For the text-containing cell, return its midpoint in (X, Y) coordinate format. 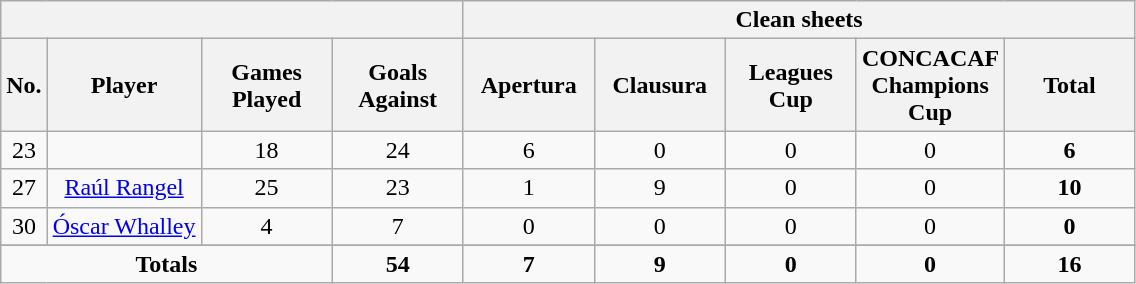
Player (124, 85)
16 (1070, 264)
Apertura (528, 85)
10 (1070, 188)
Óscar Whalley (124, 226)
24 (398, 150)
Totals (166, 264)
No. (24, 85)
4 (266, 226)
27 (24, 188)
Raúl Rangel (124, 188)
Clausura (660, 85)
Goals Against (398, 85)
Clean sheets (799, 20)
Total (1070, 85)
1 (528, 188)
18 (266, 150)
Games Played (266, 85)
54 (398, 264)
Leagues Cup (790, 85)
CONCACAF Champions Cup (930, 85)
25 (266, 188)
30 (24, 226)
